Find where the given text appears and provide that cell's center as [X, Y] coordinate. 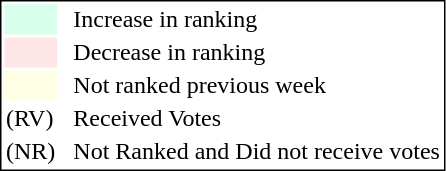
Received Votes [257, 119]
Decrease in ranking [257, 53]
(NR) [30, 151]
Not Ranked and Did not receive votes [257, 151]
Not ranked previous week [257, 85]
(RV) [30, 119]
Increase in ranking [257, 19]
